Scan for the cell matching the given text and deliver its (X, Y) coordinate at center. 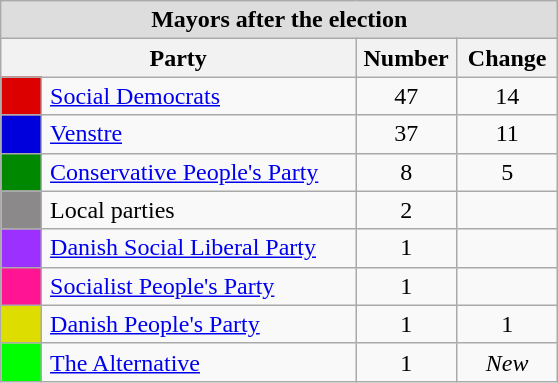
14 (508, 96)
Local parties (199, 210)
Social Democrats (199, 96)
Socialist People's Party (199, 286)
Conservative People's Party (199, 172)
Venstre (199, 134)
2 (406, 210)
37 (406, 134)
47 (406, 96)
Change (508, 58)
11 (508, 134)
Mayors after the election (280, 20)
5 (508, 172)
Party (178, 58)
Number (406, 58)
8 (406, 172)
Danish Social Liberal Party (199, 248)
New (508, 362)
Danish People's Party (199, 324)
The Alternative (199, 362)
